Scan for the cell matching the given text and deliver its [X, Y] coordinate at center. 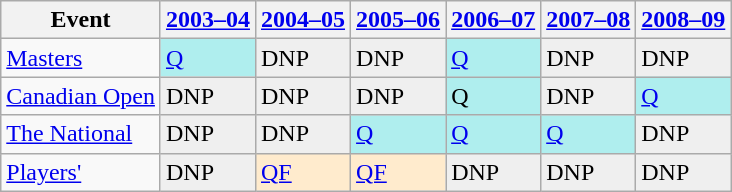
2005–06 [398, 20]
2008–09 [684, 20]
Masters [81, 58]
Canadian Open [81, 96]
2004–05 [302, 20]
2007–08 [588, 20]
Players' [81, 172]
The National [81, 134]
Event [81, 20]
2003–04 [208, 20]
2006–07 [494, 20]
